Pinpoint the cell where the given text exists, returning its [X, Y] midpoint coordinate. 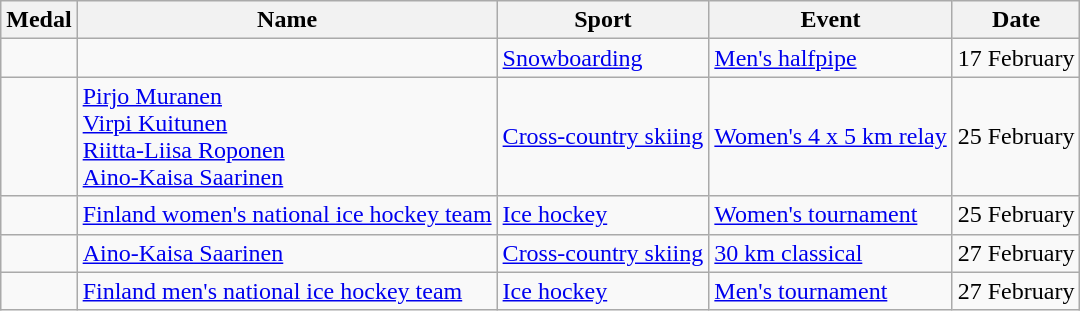
30 km classical [830, 253]
Pirjo Muranen Virpi KuitunenRiitta-Liisa RoponenAino-Kaisa Saarinen [287, 136]
Men's halfpipe [830, 58]
Women's 4 x 5 km relay [830, 136]
17 February [1016, 58]
Medal [39, 20]
Sport [603, 20]
Aino-Kaisa Saarinen [287, 253]
Finland men's national ice hockey team [287, 291]
Name [287, 20]
Men's tournament [830, 291]
Women's tournament [830, 215]
Date [1016, 20]
Snowboarding [603, 58]
Event [830, 20]
Finland women's national ice hockey team [287, 215]
